Scan for the cell matching the given text and deliver its (x, y) coordinate at center. 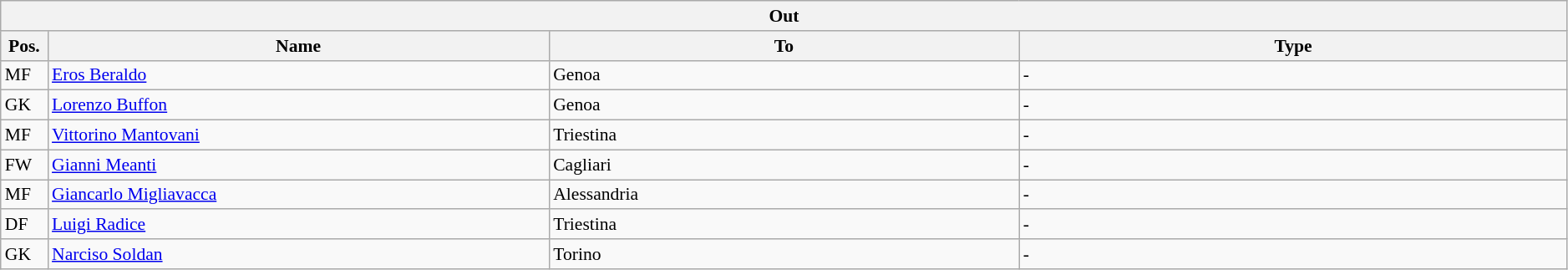
Torino (784, 254)
Alessandria (784, 195)
Lorenzo Buffon (298, 105)
Type (1293, 46)
Cagliari (784, 165)
Name (298, 46)
To (784, 46)
Vittorino Mantovani (298, 135)
Luigi Radice (298, 225)
Pos. (24, 46)
DF (24, 225)
Narciso Soldan (298, 254)
Out (784, 16)
Gianni Meanti (298, 165)
Giancarlo Migliavacca (298, 195)
FW (24, 165)
Eros Beraldo (298, 75)
